Scan for the cell matching the given text and deliver its (X, Y) coordinate at center. 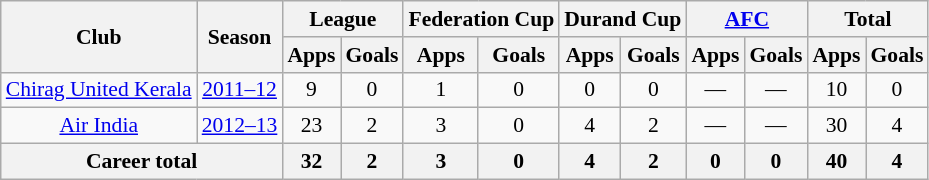
1 (440, 90)
Total (868, 19)
40 (836, 162)
23 (311, 126)
Federation Cup (481, 19)
League (342, 19)
30 (836, 126)
2011–12 (240, 90)
Club (99, 36)
Career total (142, 162)
2012–13 (240, 126)
32 (311, 162)
9 (311, 90)
AFC (746, 19)
Air India (99, 126)
Season (240, 36)
Durand Cup (622, 19)
10 (836, 90)
Chirag United Kerala (99, 90)
